Search for the cell housing the specified text and yield its [x, y] center coordinate. 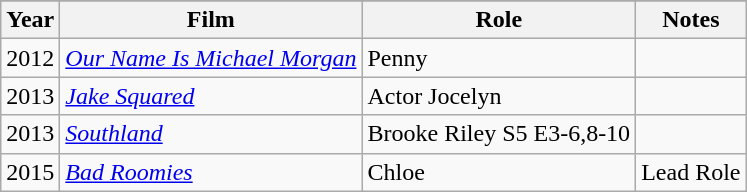
Penny [499, 58]
Role [499, 20]
Chloe [499, 172]
Year [30, 20]
Brooke Riley S5 E3-6,8-10 [499, 134]
2012 [30, 58]
Lead Role [691, 172]
Notes [691, 20]
Film [211, 20]
Actor Jocelyn [499, 96]
Our Name Is Michael Morgan [211, 58]
2015 [30, 172]
Bad Roomies [211, 172]
Southland [211, 134]
Jake Squared [211, 96]
